Identify which cell holds the provided text, then report its [X, Y] central coordinate. 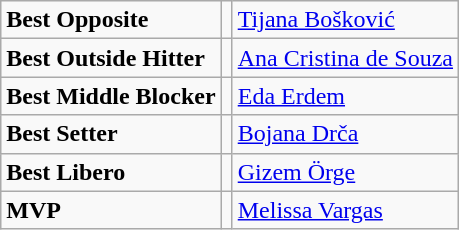
Bojana Drča [345, 134]
Best Libero [111, 172]
Best Outside Hitter [111, 58]
Melissa Vargas [345, 210]
Best Opposite [111, 20]
Tijana Bošković [345, 20]
MVP [111, 210]
Best Setter [111, 134]
Best Middle Blocker [111, 96]
Ana Cristina de Souza [345, 58]
Eda Erdem [345, 96]
Gizem Örge [345, 172]
